Locate the cell with the specified text and output its [x, y] center coordinate. 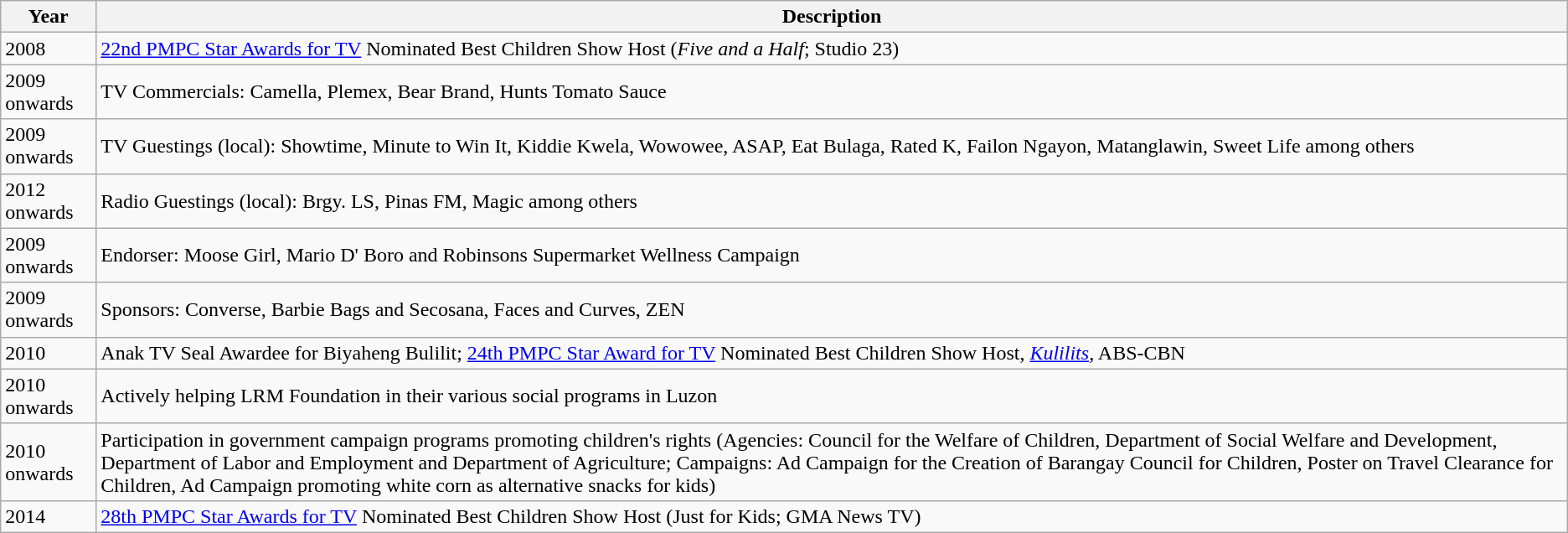
Sponsors: Converse, Barbie Bags and Secosana, Faces and Curves, ZEN [832, 310]
Year [49, 17]
Description [832, 17]
Anak TV Seal Awardee for Biyaheng Bulilit; 24th PMPC Star Award for TV Nominated Best Children Show Host, Kulilits, ABS-CBN [832, 353]
2012 onwards [49, 201]
Radio Guestings (local): Brgy. LS, Pinas FM, Magic among others [832, 201]
TV Commercials: Camella, Plemex, Bear Brand, Hunts Tomato Sauce [832, 92]
Actively helping LRM Foundation in their various social programs in Luzon [832, 396]
Endorser: Moose Girl, Mario D' Boro and Robinsons Supermarket Wellness Campaign [832, 255]
2010 [49, 353]
2014 [49, 516]
2008 [49, 49]
28th PMPC Star Awards for TV Nominated Best Children Show Host (Just for Kids; GMA News TV) [832, 516]
22nd PMPC Star Awards for TV Nominated Best Children Show Host (Five and a Half; Studio 23) [832, 49]
